Search for the cell housing the specified text and yield its [X, Y] center coordinate. 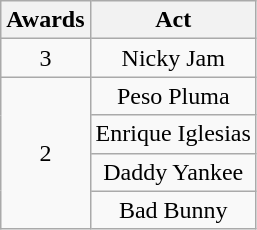
Peso Pluma [173, 96]
Enrique Iglesias [173, 134]
Daddy Yankee [173, 172]
Bad Bunny [173, 210]
Act [173, 20]
Nicky Jam [173, 58]
3 [46, 58]
Awards [46, 20]
2 [46, 153]
